Return (x, y) of the center of cell containing provided text 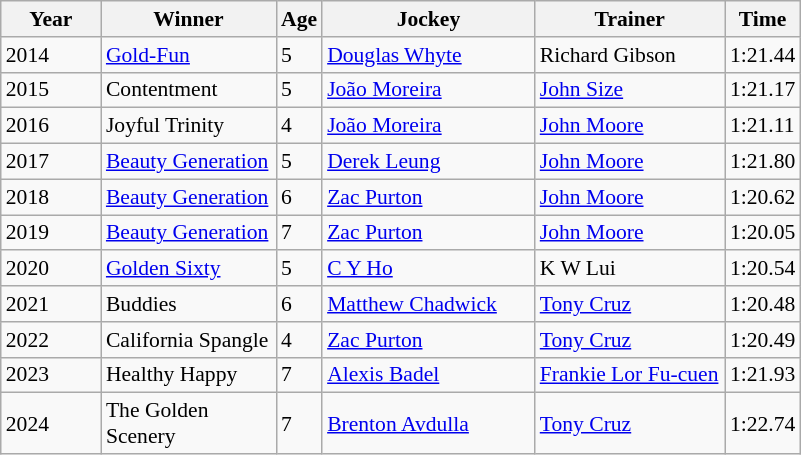
2020 (51, 269)
1:20.54 (762, 269)
1:20.62 (762, 197)
Alexis Badel (428, 375)
Buddies (188, 304)
1:21.80 (762, 162)
2018 (51, 197)
Golden Sixty (188, 269)
2023 (51, 375)
Contentment (188, 90)
2017 (51, 162)
2021 (51, 304)
Healthy Happy (188, 375)
2024 (51, 424)
1:20.49 (762, 340)
Richard Gibson (630, 55)
1:22.74 (762, 424)
Time (762, 19)
Frankie Lor Fu-cuen (630, 375)
C Y Ho (428, 269)
2014 (51, 55)
Age (299, 19)
The Golden Scenery (188, 424)
1:20.05 (762, 233)
1:20.48 (762, 304)
Gold-Fun (188, 55)
2015 (51, 90)
1:21.11 (762, 126)
Douglas Whyte (428, 55)
Joyful Trinity (188, 126)
Brenton Avdulla (428, 424)
1:21.93 (762, 375)
Trainer (630, 19)
1:21.44 (762, 55)
1:21.17 (762, 90)
California Spangle (188, 340)
Derek Leung (428, 162)
Jockey (428, 19)
2019 (51, 233)
John Size (630, 90)
K W Lui (630, 269)
Matthew Chadwick (428, 304)
2016 (51, 126)
Winner (188, 19)
Year (51, 19)
2022 (51, 340)
